Search for the cell housing the specified text and yield its (X, Y) center coordinate. 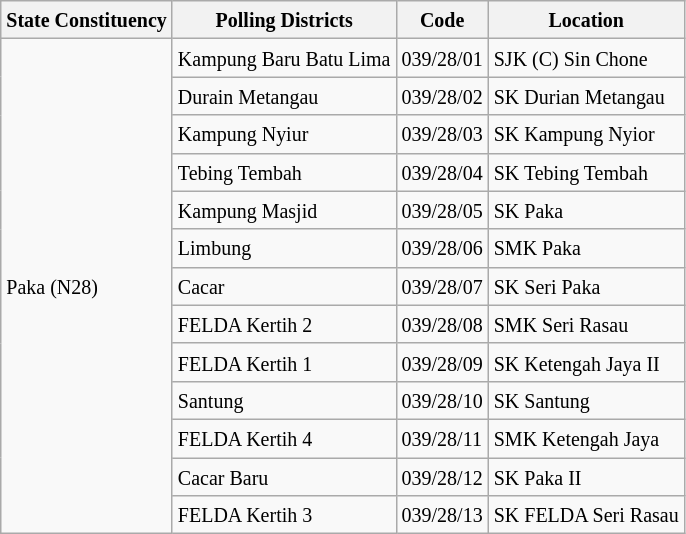
Durain Metangau (284, 96)
Kampung Nyiur (284, 134)
Kampung Masjid (284, 210)
SMK Paka (586, 248)
039/28/05 (442, 210)
Kampung Baru Batu Lima (284, 58)
039/28/01 (442, 58)
FELDA Kertih 3 (284, 515)
039/28/03 (442, 134)
039/28/04 (442, 172)
SMK Seri Rasau (586, 324)
SK Santung (586, 400)
Location (586, 20)
SK Seri Paka (586, 286)
FELDA Kertih 4 (284, 438)
SMK Ketengah Jaya (586, 438)
Tebing Tembah (284, 172)
039/28/11 (442, 438)
Limbung (284, 248)
039/28/06 (442, 248)
039/28/12 (442, 477)
FELDA Kertih 1 (284, 362)
SK Tebing Tembah (586, 172)
039/28/13 (442, 515)
039/28/08 (442, 324)
FELDA Kertih 2 (284, 324)
SK FELDA Seri Rasau (586, 515)
Code (442, 20)
SK Durian Metangau (586, 96)
SK Kampung Nyior (586, 134)
Cacar Baru (284, 477)
Polling Districts (284, 20)
SK Paka (586, 210)
SK Paka II (586, 477)
State Constituency (87, 20)
SK Ketengah Jaya II (586, 362)
039/28/10 (442, 400)
SJK (C) Sin Chone (586, 58)
Paka (N28) (87, 286)
Cacar (284, 286)
039/28/02 (442, 96)
039/28/09 (442, 362)
Santung (284, 400)
039/28/07 (442, 286)
